Detect which cell encompasses the target text, then output its [X, Y] center coordinate. 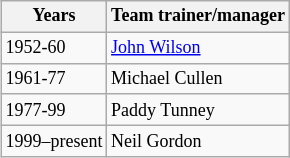
Paddy Tunney [198, 110]
Team trainer/manager [198, 16]
John Wilson [198, 48]
1961-77 [54, 78]
Michael Cullen [198, 78]
Years [54, 16]
1952-60 [54, 48]
1977-99 [54, 110]
1999–present [54, 140]
Neil Gordon [198, 140]
